Capture the cell that displays the provided text and extract its (X, Y) central coordinate. 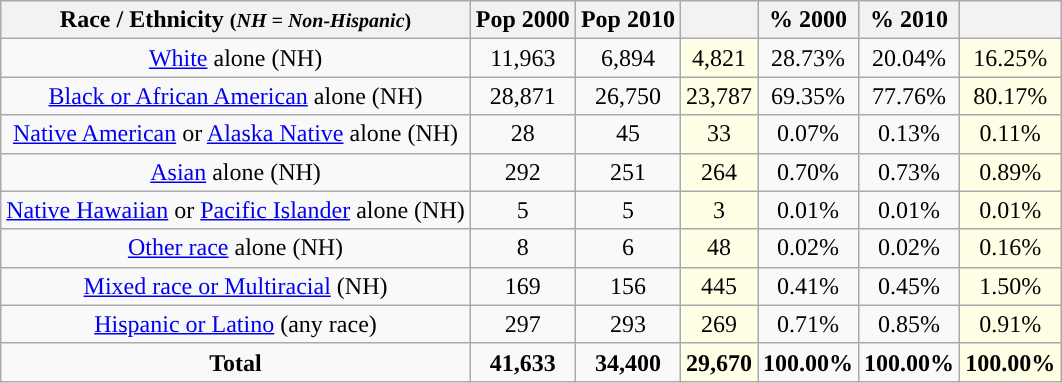
20.04% (910, 58)
White alone (NH) (236, 58)
169 (522, 286)
0.11% (1010, 134)
1.50% (1010, 286)
26,750 (628, 96)
16.25% (1010, 58)
3 (718, 210)
251 (628, 172)
41,633 (522, 362)
Other race alone (NH) (236, 248)
28.73% (808, 58)
0.13% (910, 134)
Black or African American alone (NH) (236, 96)
0.70% (808, 172)
Hispanic or Latino (any race) (236, 324)
34,400 (628, 362)
269 (718, 324)
445 (718, 286)
Pop 2000 (522, 20)
Pop 2010 (628, 20)
11,963 (522, 58)
Race / Ethnicity (NH = Non-Hispanic) (236, 20)
0.73% (910, 172)
8 (522, 248)
292 (522, 172)
77.76% (910, 96)
Native American or Alaska Native alone (NH) (236, 134)
69.35% (808, 96)
Asian alone (NH) (236, 172)
28 (522, 134)
48 (718, 248)
297 (522, 324)
29,670 (718, 362)
33 (718, 134)
0.71% (808, 324)
Mixed race or Multiracial (NH) (236, 286)
80.17% (1010, 96)
0.07% (808, 134)
6,894 (628, 58)
0.85% (910, 324)
28,871 (522, 96)
0.16% (1010, 248)
0.41% (808, 286)
6 (628, 248)
% 2000 (808, 20)
0.45% (910, 286)
264 (718, 172)
Native Hawaiian or Pacific Islander alone (NH) (236, 210)
156 (628, 286)
4,821 (718, 58)
% 2010 (910, 20)
Total (236, 362)
0.91% (1010, 324)
0.89% (1010, 172)
45 (628, 134)
23,787 (718, 96)
293 (628, 324)
